Find where the given text appears and provide that cell's center as (X, Y) coordinate. 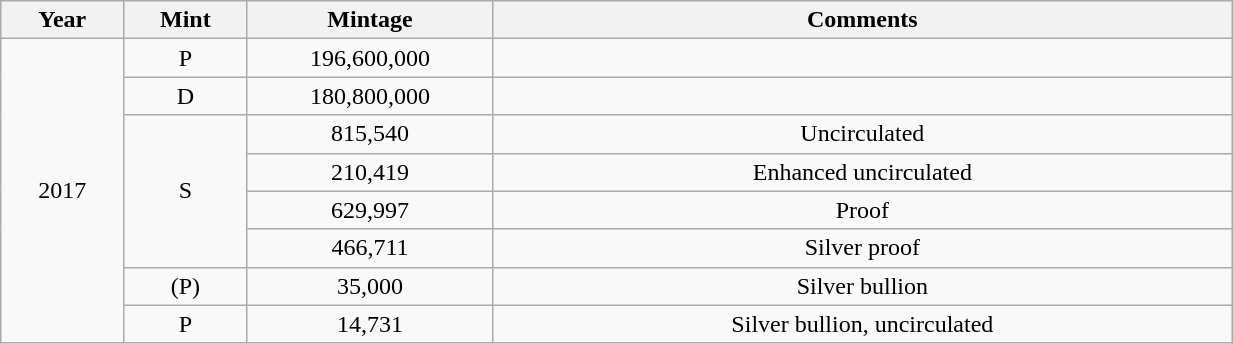
815,540 (370, 134)
Mintage (370, 20)
Silver bullion, uncirculated (862, 324)
14,731 (370, 324)
35,000 (370, 286)
Uncirculated (862, 134)
Mint (186, 20)
Enhanced uncirculated (862, 172)
Proof (862, 210)
D (186, 96)
2017 (62, 191)
Comments (862, 20)
Year (62, 20)
(P) (186, 286)
Silver proof (862, 248)
210,419 (370, 172)
180,800,000 (370, 96)
629,997 (370, 210)
S (186, 191)
196,600,000 (370, 58)
466,711 (370, 248)
Silver bullion (862, 286)
